Locate the cell with the specified text and output its [X, Y] center coordinate. 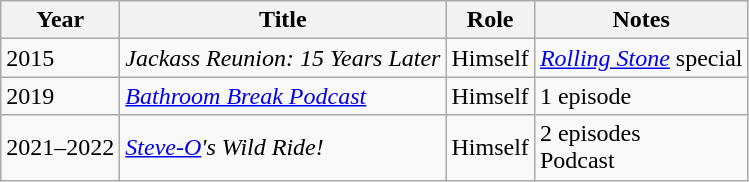
2019 [60, 96]
Bathroom Break Podcast [283, 96]
2015 [60, 58]
Steve-O's Wild Ride! [283, 148]
Role [490, 20]
Notes [641, 20]
2021–2022 [60, 148]
Year [60, 20]
Rolling Stone special [641, 58]
2 episodesPodcast [641, 148]
Title [283, 20]
1 episode [641, 96]
Jackass Reunion: 15 Years Later [283, 58]
